Provide the [X, Y] coordinate of the cell's center where the given text is located.  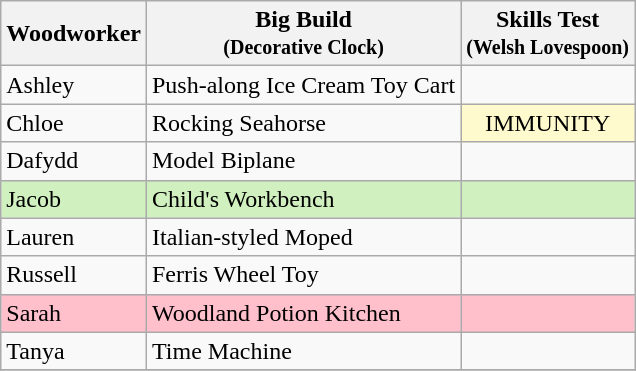
Push-along Ice Cream Toy Cart [303, 85]
Dafydd [74, 161]
Russell [74, 275]
Ferris Wheel Toy [303, 275]
Woodland Potion Kitchen [303, 313]
Lauren [74, 237]
Rocking Seahorse [303, 123]
Chloe [74, 123]
Time Machine [303, 351]
Model Biplane [303, 161]
Jacob [74, 199]
IMMUNITY [548, 123]
Sarah [74, 313]
Child's Workbench [303, 199]
Italian-styled Moped [303, 237]
Ashley [74, 85]
Woodworker [74, 34]
Big Build(Decorative Clock) [303, 34]
Tanya [74, 351]
Skills Test(Welsh Lovespoon) [548, 34]
